Pinpoint the cell where the given text exists, returning its [X, Y] midpoint coordinate. 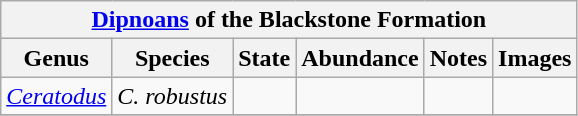
Images [535, 58]
State [264, 58]
Notes [458, 58]
C. robustus [172, 96]
Ceratodus [56, 96]
Abundance [360, 58]
Species [172, 58]
Dipnoans of the Blackstone Formation [289, 20]
Genus [56, 58]
